Determine the (x, y) coordinate at the center of the cell enclosing the given text.  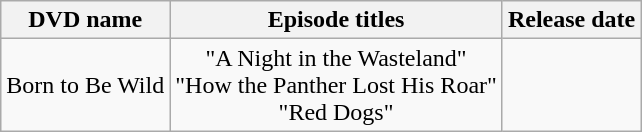
DVD name (86, 20)
"A Night in the Wasteland""How the Panther Lost His Roar""Red Dogs" (336, 85)
Born to Be Wild (86, 85)
Release date (571, 20)
Episode titles (336, 20)
